Determine the [X, Y] coordinate at the center of the cell enclosing the given text.  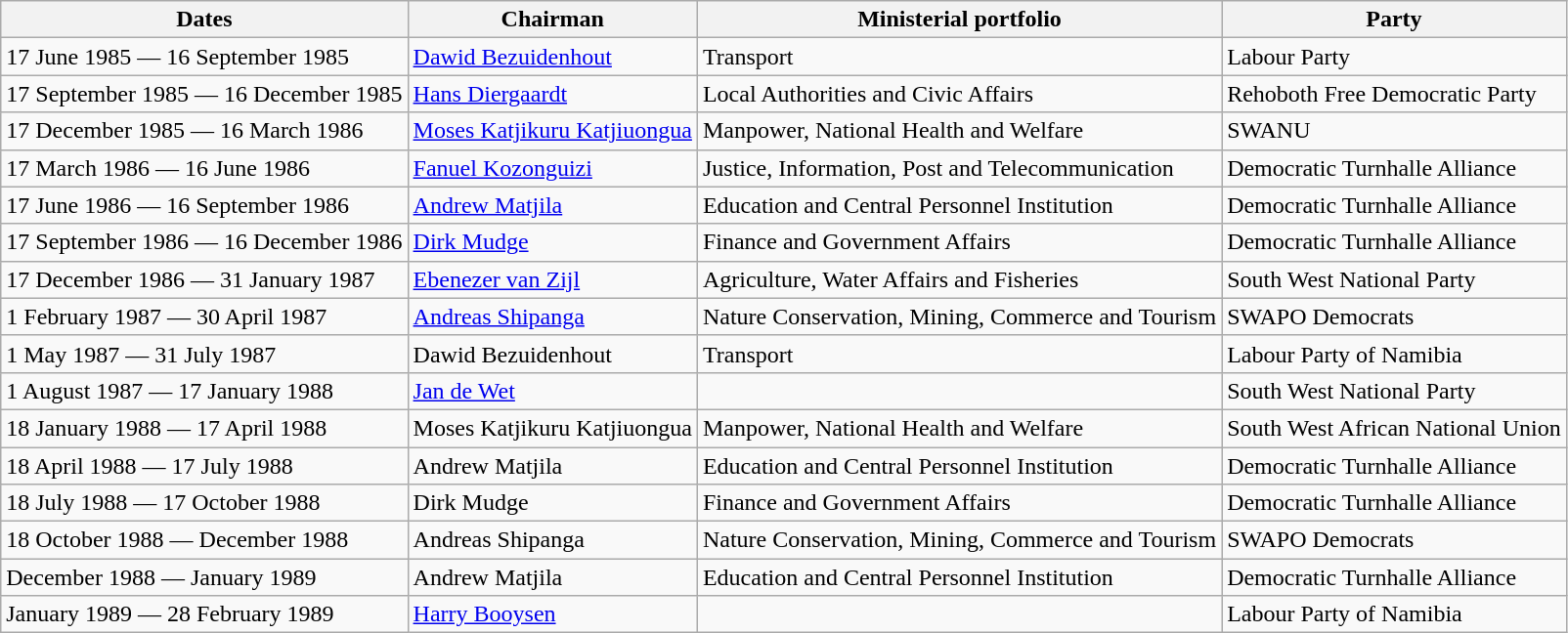
January 1989 — 28 February 1989 [204, 614]
Ebenezer van Zijl [552, 279]
18 April 1988 — 17 July 1988 [204, 466]
17 December 1986 — 31 January 1987 [204, 279]
18 July 1988 — 17 October 1988 [204, 503]
Fanuel Kozonguizi [552, 168]
17 September 1986 — 16 December 1986 [204, 242]
Local Authorities and Civic Affairs [959, 94]
17 June 1985 — 16 September 1985 [204, 57]
Ministerial portfolio [959, 20]
SWANU [1394, 131]
1 February 1987 — 30 April 1987 [204, 316]
Rehoboth Free Democratic Party [1394, 94]
Jan de Wet [552, 391]
Agriculture, Water Affairs and Fisheries [959, 279]
18 October 1988 — December 1988 [204, 540]
18 January 1988 — 17 April 1988 [204, 428]
17 June 1986 — 16 September 1986 [204, 205]
1 May 1987 — 31 July 1987 [204, 354]
South West African National Union [1394, 428]
17 September 1985 — 16 December 1985 [204, 94]
December 1988 — January 1989 [204, 577]
1 August 1987 — 17 January 1988 [204, 391]
17 March 1986 — 16 June 1986 [204, 168]
Party [1394, 20]
Dates [204, 20]
Harry Booysen [552, 614]
Labour Party [1394, 57]
Chairman [552, 20]
17 December 1985 — 16 March 1986 [204, 131]
Hans Diergaardt [552, 94]
Justice, Information, Post and Telecommunication [959, 168]
